From the cell containing the given text, extract its center point as [X, Y] coordinate. 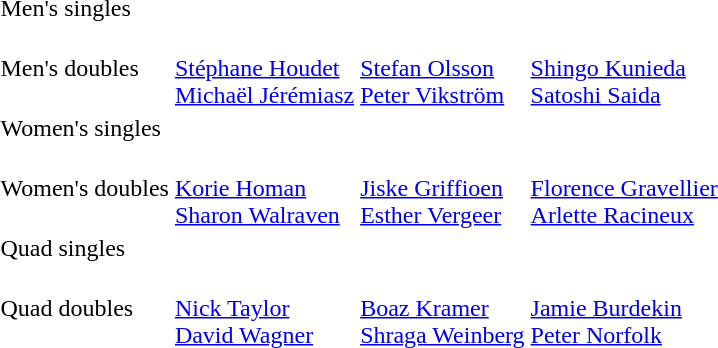
Stéphane Houdet Michaël Jérémiasz [264, 68]
Jiske Griffioen Esther Vergeer [442, 188]
Stefan Olsson Peter Vikström [442, 68]
Korie Homan Sharon Walraven [264, 188]
